Detect which cell encompasses the target text, then output its (X, Y) center coordinate. 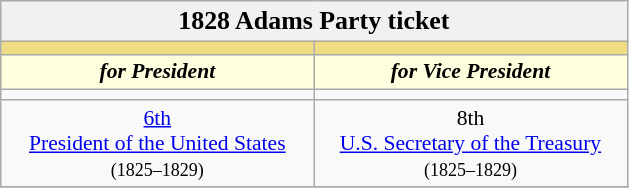
for President (158, 72)
1828 Adams Party ticket (314, 21)
6thPresident of the United States(1825–1829) (158, 144)
8thU.S. Secretary of the Treasury(1825–1829) (470, 144)
for Vice President (470, 72)
